Extract the [x, y] coordinate from the center of the cell holding the provided text.  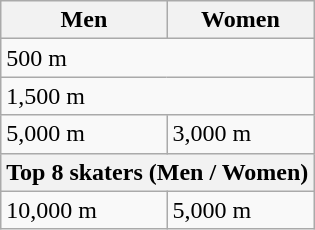
Men [84, 20]
500 m [158, 58]
10,000 m [84, 210]
Top 8 skaters (Men / Women) [158, 172]
3,000 m [240, 134]
Women [240, 20]
1,500 m [158, 96]
